Return [X, Y] of the center of cell containing provided text 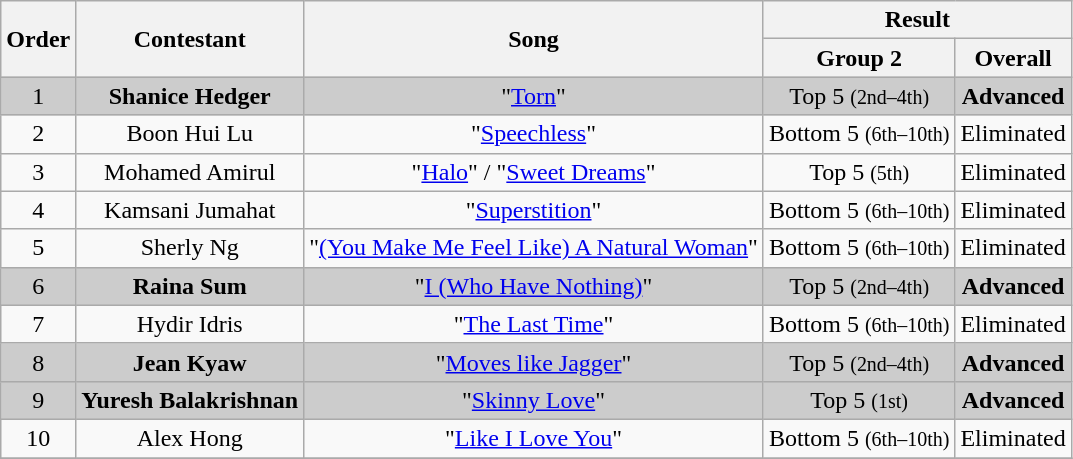
Boon Hui Lu [190, 134]
6 [38, 286]
2 [38, 134]
Order [38, 39]
Shanice Hedger [190, 96]
Kamsani Jumahat [190, 210]
Top 5 (5th) [859, 172]
Top 5 (1st) [859, 400]
5 [38, 248]
"I (Who Have Nothing)" [534, 286]
Group 2 [859, 58]
Sherly Ng [190, 248]
"Moves like Jagger" [534, 362]
4 [38, 210]
Jean Kyaw [190, 362]
Raina Sum [190, 286]
Contestant [190, 39]
Hydir Idris [190, 324]
3 [38, 172]
Mohamed Amirul [190, 172]
"Like I Love You" [534, 438]
"Speechless" [534, 134]
"Halo" / "Sweet Dreams" [534, 172]
"The Last Time" [534, 324]
7 [38, 324]
"Superstition" [534, 210]
"Skinny Love" [534, 400]
Alex Hong [190, 438]
Yuresh Balakrishnan [190, 400]
8 [38, 362]
9 [38, 400]
10 [38, 438]
1 [38, 96]
Overall [1013, 58]
"(You Make Me Feel Like) A Natural Woman" [534, 248]
"Torn" [534, 96]
Result [917, 20]
Song [534, 39]
